Return (x, y) of the center of cell containing provided text 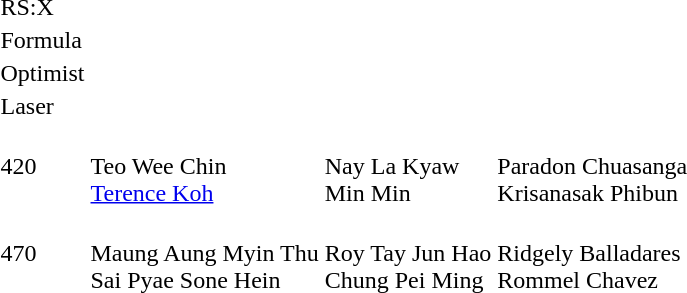
Nay La KyawMin Min (408, 166)
Teo Wee ChinTerence Koh (204, 166)
